From the cell containing the given text, extract its center point as (x, y) coordinate. 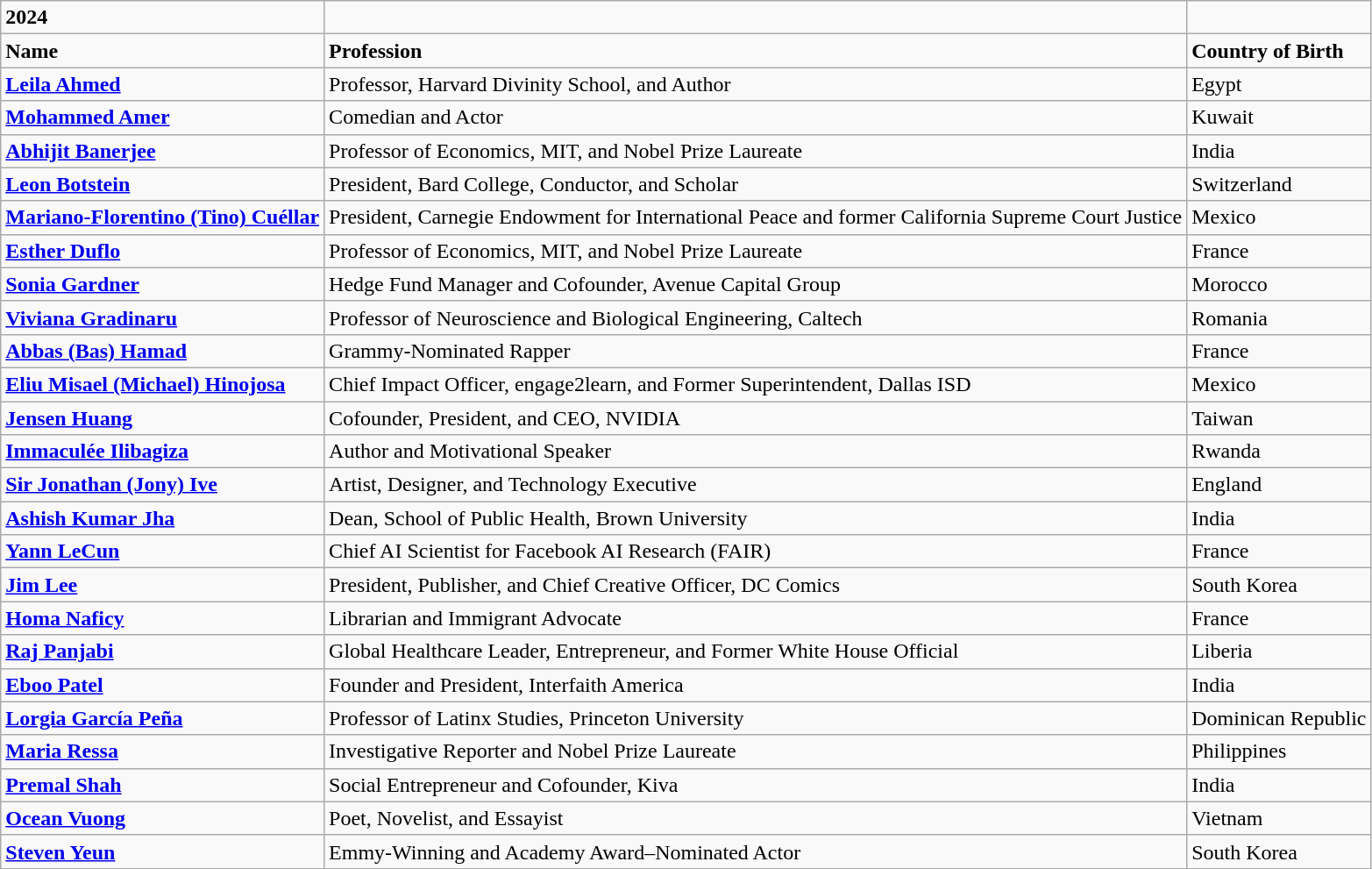
Chief Impact Officer, engage2learn, and Former Superintendent, Dallas ISD (756, 384)
Philippines (1279, 751)
Viviana Gradinaru (163, 317)
Morocco (1279, 284)
Sonia Gardner (163, 284)
Social Entrepreneur and Cofounder, Kiva (756, 785)
Emmy-Winning and Academy Award–Nominated Actor (756, 851)
Eliu Misael (Michael) Hinojosa (163, 384)
Leon Botstein (163, 184)
Chief AI Scientist for Facebook AI Research (FAIR) (756, 552)
Ashish Kumar Jha (163, 518)
Sir Jonathan (Jony) Ive (163, 485)
Professor of Neuroscience and Biological Engineering, Caltech (756, 317)
President, Bard College, Conductor, and Scholar (756, 184)
Vietnam (1279, 818)
Immaculée Ilibagiza (163, 452)
Poet, Novelist, and Essayist (756, 818)
Dean, School of Public Health, Brown University (756, 518)
Esther Duflo (163, 251)
2024 (163, 18)
Leila Ahmed (163, 84)
Dominican Republic (1279, 718)
England (1279, 485)
Taiwan (1279, 418)
Maria Ressa (163, 751)
Homa Naficy (163, 618)
Switzerland (1279, 184)
Abhijit Banerjee (163, 151)
Kuwait (1279, 118)
Rwanda (1279, 452)
Eboo Patel (163, 685)
Romania (1279, 317)
Grammy-Nominated Rapper (756, 351)
Name (163, 51)
Premal Shah (163, 785)
President, Publisher, and Chief Creative Officer, DC Comics (756, 585)
Liberia (1279, 652)
Abbas (Bas) Hamad (163, 351)
Global Healthcare Leader, Entrepreneur, and Former White House Official (756, 652)
President, Carnegie Endowment for International Peace and former California Supreme Court Justice (756, 217)
Steven Yeun (163, 851)
Professor of Latinx Studies, Princeton University (756, 718)
Comedian and Actor (756, 118)
Raj Panjabi (163, 652)
Mohammed Amer (163, 118)
Author and Motivational Speaker (756, 452)
Mariano-Florentino (Tino) Cuéllar (163, 217)
Investigative Reporter and Nobel Prize Laureate (756, 751)
Lorgia García Peña (163, 718)
Jensen Huang (163, 418)
Professor, Harvard Divinity School, and Author (756, 84)
Country of Birth (1279, 51)
Hedge Fund Manager and Cofounder, Avenue Capital Group (756, 284)
Ocean Vuong (163, 818)
Librarian and Immigrant Advocate (756, 618)
Cofounder, President, and CEO, NVIDIA (756, 418)
Founder and President, Interfaith America (756, 685)
Jim Lee (163, 585)
Egypt (1279, 84)
Profession (756, 51)
Yann LeCun (163, 552)
Artist, Designer, and Technology Executive (756, 485)
